Provide the [x, y] coordinate of the cell's center where the given text is located.  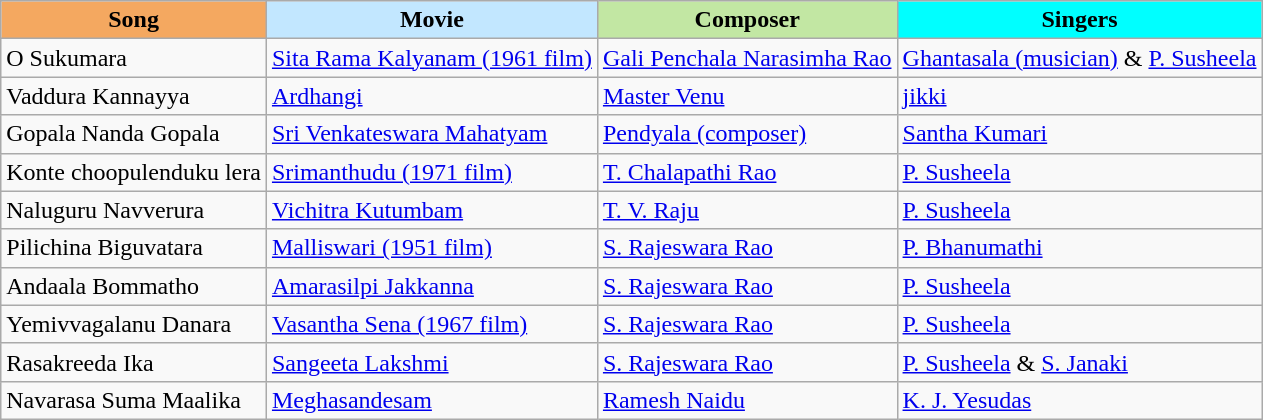
Pendyala (composer) [747, 134]
Naluguru Navverura [134, 210]
Vasantha Sena (1967 film) [432, 324]
Gopala Nanda Gopala [134, 134]
Sita Rama Kalyanam (1961 film) [432, 58]
Ramesh Naidu [747, 400]
Yemivvagalanu Danara [134, 324]
Konte choopulenduku lera [134, 172]
Song [134, 20]
Vichitra Kutumbam [432, 210]
Ardhangi [432, 96]
Master Venu [747, 96]
T. V. Raju [747, 210]
T. Chalapathi Rao [747, 172]
Malliswari (1951 film) [432, 248]
Movie [432, 20]
Navarasa Suma Maalika [134, 400]
Vaddura Kannayya [134, 96]
Srimanthudu (1971 film) [432, 172]
Pilichina Biguvatara [134, 248]
P. Susheela & S. Janaki [1080, 362]
Andaala Bommatho [134, 286]
Sri Venkateswara Mahatyam [432, 134]
P. Bhanumathi [1080, 248]
jikki [1080, 96]
Gali Penchala Narasimha Rao [747, 58]
Meghasandesam [432, 400]
Ghantasala (musician) & P. Susheela [1080, 58]
K. J. Yesudas [1080, 400]
Singers [1080, 20]
Composer [747, 20]
Santha Kumari [1080, 134]
Sangeeta Lakshmi [432, 362]
O Sukumara [134, 58]
Rasakreeda Ika [134, 362]
Amarasilpi Jakkanna [432, 286]
